Determine the (X, Y) coordinate at the center of the cell enclosing the given text.  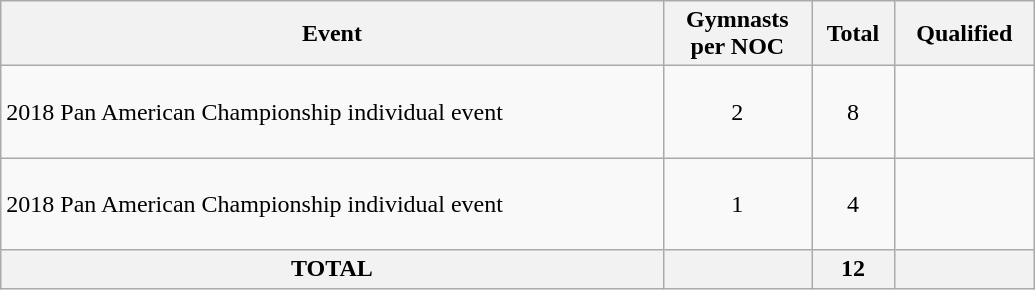
TOTAL (332, 269)
Qualified (964, 34)
Event (332, 34)
Total (854, 34)
4 (854, 204)
1 (737, 204)
12 (854, 269)
2 (737, 112)
Gymnasts per NOC (737, 34)
8 (854, 112)
